Output the [X, Y] coordinate of the center of the cell containing the given text.  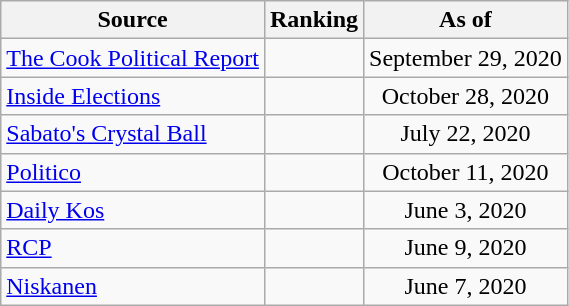
July 22, 2020 [466, 134]
Inside Elections [133, 96]
Source [133, 20]
Sabato's Crystal Ball [133, 134]
Niskanen [133, 286]
October 28, 2020 [466, 96]
Ranking [314, 20]
June 9, 2020 [466, 248]
RCP [133, 248]
The Cook Political Report [133, 58]
Politico [133, 172]
September 29, 2020 [466, 58]
As of [466, 20]
June 3, 2020 [466, 210]
October 11, 2020 [466, 172]
June 7, 2020 [466, 286]
Daily Kos [133, 210]
